Search for the cell housing the specified text and yield its [x, y] center coordinate. 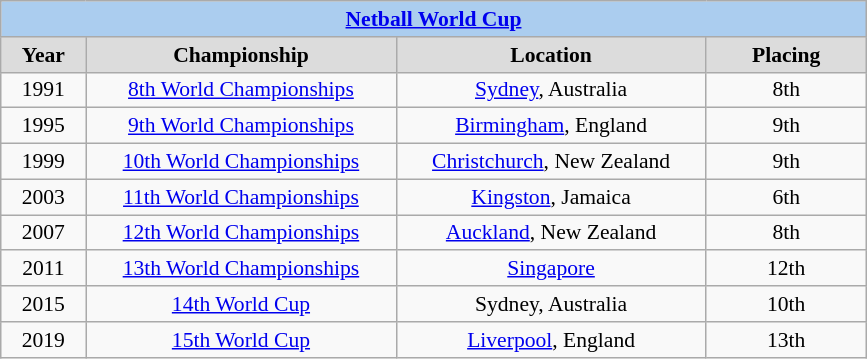
12th [786, 269]
13th World Championships [241, 269]
Auckland, New Zealand [551, 233]
10th [786, 304]
Christchurch, New Zealand [551, 162]
1995 [44, 126]
Kingston, Jamaica [551, 197]
Singapore [551, 269]
6th [786, 197]
15th World Cup [241, 340]
9th World Championships [241, 126]
10th World Championships [241, 162]
13th [786, 340]
2019 [44, 340]
Birmingham, England [551, 126]
1999 [44, 162]
Year [44, 55]
Liverpool, England [551, 340]
2003 [44, 197]
14th World Cup [241, 304]
1991 [44, 90]
2015 [44, 304]
Placing [786, 55]
Location [551, 55]
2011 [44, 269]
2007 [44, 233]
Netball World Cup [434, 19]
8th World Championships [241, 90]
Championship [241, 55]
12th World Championships [241, 233]
11th World Championships [241, 197]
